Scan for the cell matching the given text and deliver its [X, Y] coordinate at center. 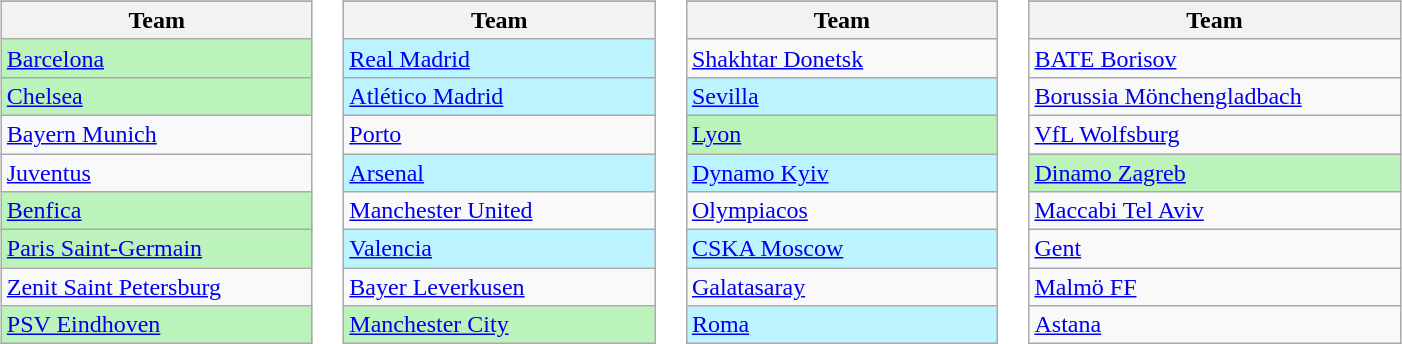
Galatasaray [842, 287]
PSV Eindhoven [156, 325]
Valencia [500, 249]
Atlético Madrid [500, 96]
Shakhtar Donetsk [842, 58]
Chelsea [156, 96]
Arsenal [500, 173]
Astana [1214, 325]
Benfica [156, 211]
Zenit Saint Petersburg [156, 287]
Dynamo Kyiv [842, 173]
Manchester City [500, 325]
Maccabi Tel Aviv [1214, 211]
Dinamo Zagreb [1214, 173]
Bayern Munich [156, 134]
Gent [1214, 249]
Borussia Mönchengladbach [1214, 96]
CSKA Moscow [842, 249]
Sevilla [842, 96]
BATE Borisov [1214, 58]
Paris Saint-Germain [156, 249]
Manchester United [500, 211]
Porto [500, 134]
Lyon [842, 134]
Bayer Leverkusen [500, 287]
VfL Wolfsburg [1214, 134]
Olympiacos [842, 211]
Malmö FF [1214, 287]
Roma [842, 325]
Real Madrid [500, 58]
Juventus [156, 173]
Barcelona [156, 58]
